For the text-containing cell, return its midpoint in [x, y] coordinate format. 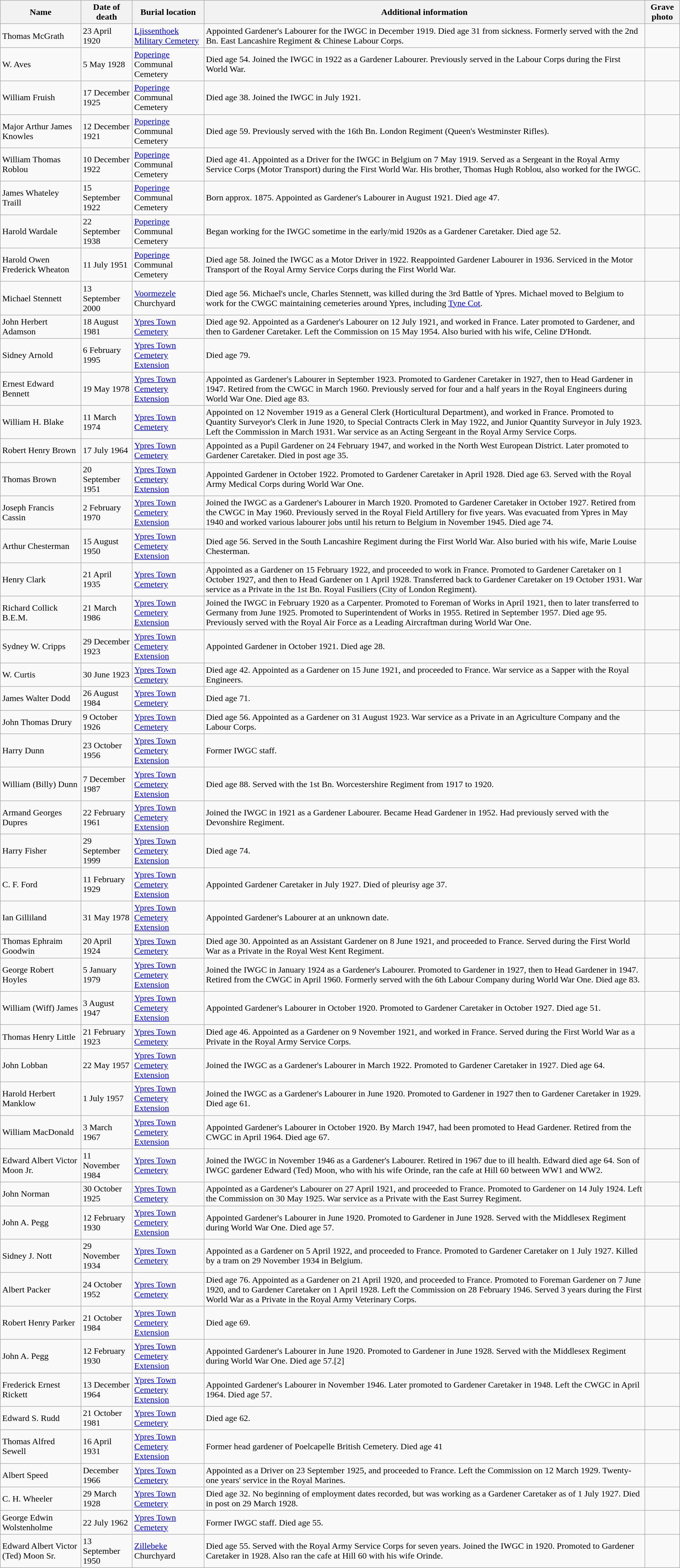
22 July 1962 [107, 1523]
Thomas Alfred Sewell [41, 1447]
12 December 1921 [107, 131]
6 February 1995 [107, 355]
James Whateley Traill [41, 198]
21 March 1986 [107, 613]
29 March 1928 [107, 1499]
15 August 1950 [107, 546]
John Herbert Adamson [41, 327]
1 July 1957 [107, 1099]
Appointed Gardener's Labourer in October 1920. Promoted to Gardener Caretaker in October 1927. Died age 51. [424, 1008]
Albert Speed [41, 1475]
December 1966 [107, 1475]
22 February 1961 [107, 817]
20 April 1924 [107, 946]
Died age 32. No beginning of employment dates recorded, but was working as a Gardener Caretaker as of 1 July 1927. Died in post on 29 March 1928. [424, 1499]
John Thomas Drury [41, 722]
20 September 1951 [107, 479]
21 April 1935 [107, 579]
Joined the IWGC as a Gardener's Labourer in June 1920. Promoted to Gardener in 1927 then to Gardener Caretaker in 1929. Died age 61. [424, 1099]
Appointed Gardener in October 1921. Died age 28. [424, 646]
Died age 59. Previously served with the 16th Bn. London Regiment (Queen's Westminster Rifles). [424, 131]
Robert Henry Parker [41, 1323]
William Thomas Roblou [41, 164]
13 September 1950 [107, 1551]
Died age 69. [424, 1323]
Former head gardener of Poelcapelle British Cemetery. Died age 41 [424, 1447]
Edward Albert Victor Moon Jr. [41, 1165]
3 August 1947 [107, 1008]
William MacDonald [41, 1132]
Sidney J. Nott [41, 1256]
Sydney W. Cripps [41, 646]
2 February 1970 [107, 513]
Robert Henry Brown [41, 451]
Edward S. Rudd [41, 1418]
W. Aves [41, 64]
Died age 54. Joined the IWGC in 1922 as a Gardener Labourer. Previously served in the Labour Corps during the First World War. [424, 64]
George Robert Hoyles [41, 975]
William (Wiff) James [41, 1008]
John Lobban [41, 1065]
Died age 74. [424, 851]
11 March 1974 [107, 422]
Born approx. 1875. Appointed as Gardener's Labourer in August 1921. Died age 47. [424, 198]
22 September 1938 [107, 231]
3 March 1967 [107, 1132]
Grave photo [662, 12]
C. F. Ford [41, 884]
Richard Collick B.E.M. [41, 613]
Former IWGC staff. Died age 55. [424, 1523]
Harold Herbert Manklow [41, 1099]
19 May 1978 [107, 388]
William (Billy) Dunn [41, 784]
Former IWGC staff. [424, 750]
Major Arthur James Knowles [41, 131]
Joined the IWGC as a Gardener's Labourer in March 1922. Promoted to Gardener Caretaker in 1927. Died age 64. [424, 1065]
11 July 1951 [107, 265]
James Walter Dodd [41, 699]
5 May 1928 [107, 64]
10 December 1922 [107, 164]
Thomas Ephraim Goodwin [41, 946]
21 February 1923 [107, 1037]
Appointed Gardener Caretaker in July 1927. Died of pleurisy age 37. [424, 884]
Armand Georges Dupres [41, 817]
Harry Dunn [41, 750]
Appointed Gardener's Labourer in June 1920. Promoted to Gardener in June 1928. Served with the Middlesex Regiment during World War One. Died age 57. [424, 1222]
30 October 1925 [107, 1194]
31 May 1978 [107, 918]
Thomas Brown [41, 479]
C. H. Wheeler [41, 1499]
Died age 56. Served in the South Lancashire Regiment during the First World War. Also buried with his wife, Marie Louise Chesterman. [424, 546]
George Edwin Wolstenholme [41, 1523]
Thomas Henry Little [41, 1037]
William H. Blake [41, 422]
W. Curtis [41, 675]
13 September 2000 [107, 298]
Voormezele Churchyard [168, 298]
Arthur Chesterman [41, 546]
7 December 1987 [107, 784]
Died age 38. Joined the IWGC in July 1921. [424, 98]
Henry Clark [41, 579]
30 June 1923 [107, 675]
Ljissenthoek Military Cemetery [168, 36]
11 November 1984 [107, 1165]
Died age 62. [424, 1418]
Date of death [107, 12]
22 May 1957 [107, 1065]
Began working for the IWGC sometime in the early/mid 1920s as a Gardener Caretaker. Died age 52. [424, 231]
17 December 1925 [107, 98]
Died age 56. Appointed as a Gardener on 31 August 1923. War service as a Private in an Agriculture Company and the Labour Corps. [424, 722]
John Norman [41, 1194]
18 August 1981 [107, 327]
17 July 1964 [107, 451]
Sidney Arnold [41, 355]
26 August 1984 [107, 699]
11 February 1929 [107, 884]
Frederick Ernest Rickett [41, 1390]
Harold Wardale [41, 231]
29 November 1934 [107, 1256]
24 October 1952 [107, 1289]
Died age 88. Served with the 1st Bn. Worcestershire Regiment from 1917 to 1920. [424, 784]
Name [41, 12]
Zillebeke Churchyard [168, 1551]
Harold Owen Frederick Wheaton [41, 265]
5 January 1979 [107, 975]
13 December 1964 [107, 1390]
15 September 1922 [107, 198]
William Fruish [41, 98]
Albert Packer [41, 1289]
21 October 1984 [107, 1323]
Edward Albert Victor (Ted) Moon Sr. [41, 1551]
Joseph Francis Cassin [41, 513]
Michael Stennett [41, 298]
Died age 79. [424, 355]
Appointed Gardener's Labourer in October 1920. By March 1947, had been promoted to Head Gardener. Retired from the CWGC in April 1964. Died age 67. [424, 1132]
21 October 1981 [107, 1418]
Additional information [424, 12]
Appointed Gardener's Labourer in November 1946. Later promoted to Gardener Caretaker in 1948. Left the CWGC in April 1964. Died age 57. [424, 1390]
Died age 42. Appointed as a Gardener on 15 June 1921, and proceeded to France. War service as a Sapper with the Royal Engineers. [424, 675]
Appointed Gardener's Labourer at an unknown date. [424, 918]
16 April 1931 [107, 1447]
9 October 1926 [107, 722]
Burial location [168, 12]
Died age 71. [424, 699]
23 April 1920 [107, 36]
23 October 1956 [107, 750]
29 December 1923 [107, 646]
Ian Gilliland [41, 918]
Joined the IWGC in 1921 as a Gardener Labourer. Became Head Gardener in 1952. Had previously served with the Devonshire Regiment. [424, 817]
Thomas McGrath [41, 36]
Ernest Edward Bennett [41, 388]
Harry Fisher [41, 851]
29 September 1999 [107, 851]
